Pinpoint the cell where the given text exists, returning its [X, Y] midpoint coordinate. 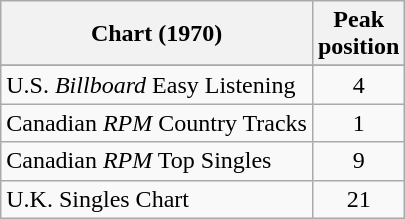
U.S. Billboard Easy Listening [157, 85]
Canadian RPM Top Singles [157, 161]
Peakposition [358, 34]
9 [358, 161]
Chart (1970) [157, 34]
U.K. Singles Chart [157, 199]
4 [358, 85]
21 [358, 199]
Canadian RPM Country Tracks [157, 123]
1 [358, 123]
